Return [x, y] of the center of cell containing provided text 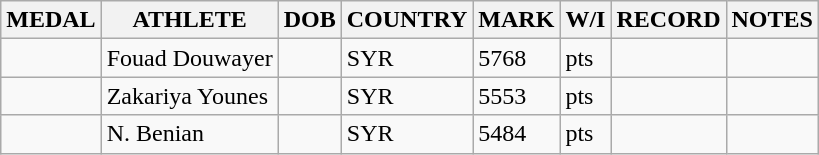
ATHLETE [190, 20]
DOB [310, 20]
5484 [516, 134]
Fouad Douwayer [190, 58]
NOTES [772, 20]
5553 [516, 96]
Zakariya Younes [190, 96]
N. Benian [190, 134]
5768 [516, 58]
MEDAL [51, 20]
MARK [516, 20]
W/I [586, 20]
RECORD [668, 20]
COUNTRY [407, 20]
